Identify which cell holds the provided text, then report its [X, Y] central coordinate. 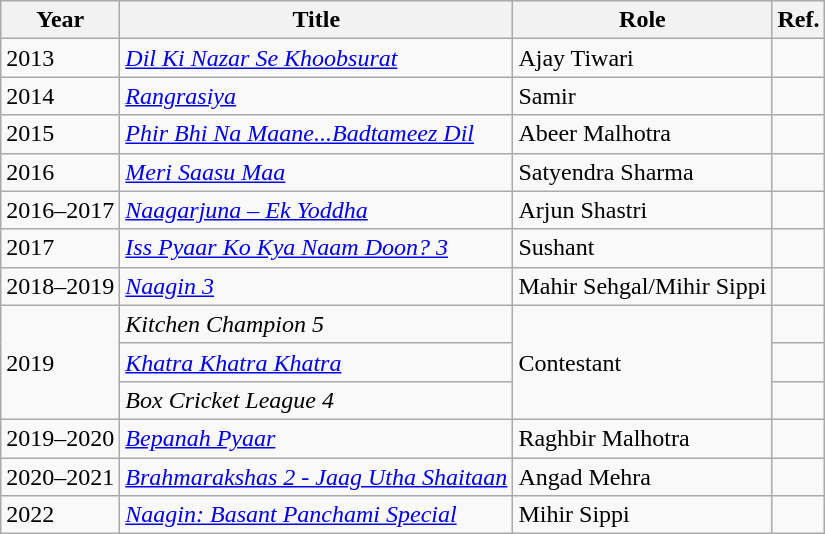
2014 [60, 96]
Khatra Khatra Khatra [316, 362]
Arjun Shastri [642, 210]
Satyendra Sharma [642, 172]
2018–2019 [60, 286]
2015 [60, 134]
2022 [60, 515]
Raghbir Malhotra [642, 438]
Role [642, 20]
Abeer Malhotra [642, 134]
2017 [60, 248]
Rangrasiya [316, 96]
Mihir Sippi [642, 515]
Bepanah Pyaar [316, 438]
Dil Ki Nazar Se Khoobsurat [316, 58]
Naagin: Basant Panchami Special [316, 515]
Meri Saasu Maa [316, 172]
Contestant [642, 362]
Year [60, 20]
Ref. [798, 20]
2016–2017 [60, 210]
Box Cricket League 4 [316, 400]
2016 [60, 172]
Iss Pyaar Ko Kya Naam Doon? 3 [316, 248]
Ajay Tiwari [642, 58]
Naagarjuna – Ek Yoddha [316, 210]
2019 [60, 362]
Naagin 3 [316, 286]
Sushant [642, 248]
Samir [642, 96]
Kitchen Champion 5 [316, 324]
Angad Mehra [642, 477]
2013 [60, 58]
Title [316, 20]
2019–2020 [60, 438]
2020–2021 [60, 477]
Phir Bhi Na Maane...Badtameez Dil [316, 134]
Brahmarakshas 2 - Jaag Utha Shaitaan [316, 477]
Mahir Sehgal/Mihir Sippi [642, 286]
